Provide the (X, Y) coordinate of the cell's center where the given text is located.  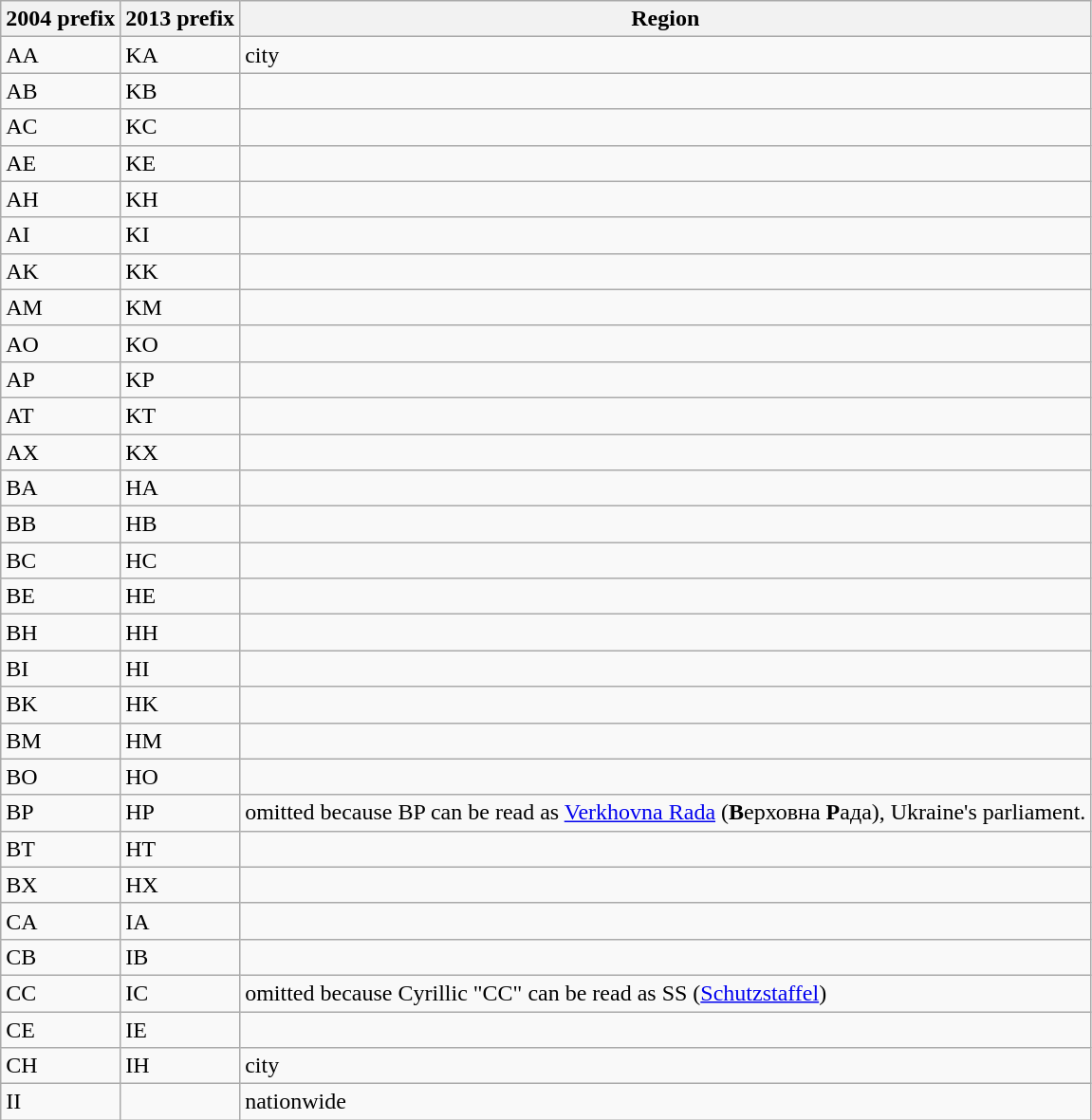
CH (61, 1066)
KB (180, 91)
KT (180, 415)
BH (61, 633)
CC (61, 993)
AB (61, 91)
HB (180, 524)
AC (61, 127)
HM (180, 741)
AH (61, 199)
AP (61, 379)
HC (180, 560)
CB (61, 957)
BB (61, 524)
KA (180, 55)
CA (61, 921)
HT (180, 849)
KO (180, 343)
KP (180, 379)
II (61, 1102)
KI (180, 235)
BA (61, 488)
BK (61, 705)
KC (180, 127)
AX (61, 452)
2004 prefix (61, 19)
BX (61, 885)
HK (180, 705)
HE (180, 597)
Region (666, 19)
AA (61, 55)
omitted because Cyrillic "CC" can be read as SS (Schutzstaffel) (666, 993)
HX (180, 885)
BT (61, 849)
KE (180, 163)
KM (180, 307)
KH (180, 199)
IE (180, 1029)
IC (180, 993)
IB (180, 957)
HI (180, 669)
HO (180, 777)
AE (61, 163)
CE (61, 1029)
KK (180, 271)
BC (61, 560)
AT (61, 415)
AK (61, 271)
BE (61, 597)
KX (180, 452)
IA (180, 921)
HA (180, 488)
AI (61, 235)
AM (61, 307)
HH (180, 633)
HP (180, 813)
BM (61, 741)
AO (61, 343)
IH (180, 1066)
2013 prefix (180, 19)
nationwide (666, 1102)
BO (61, 777)
BP (61, 813)
BI (61, 669)
omitted because BP can be read as Verkhovna Rada (Верховна Рада), Ukraine's parliament. (666, 813)
